Pinpoint the cell where the given text exists, returning its (X, Y) midpoint coordinate. 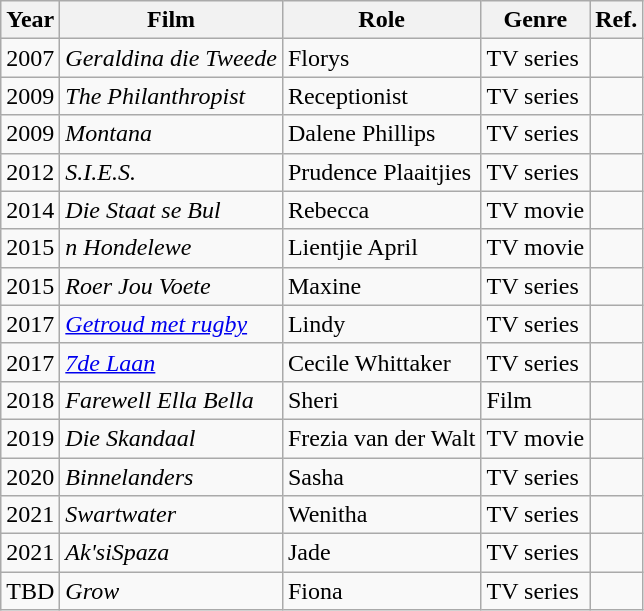
Genre (536, 20)
Rebecca (382, 210)
Grow (172, 591)
2014 (30, 210)
Montana (172, 134)
Maxine (382, 286)
Die Skandaal (172, 438)
Role (382, 20)
Cecile Whittaker (382, 362)
Binnelanders (172, 477)
S.I.E.S. (172, 172)
Roer Jou Voete (172, 286)
2018 (30, 400)
Die Staat se Bul (172, 210)
Lientjie April (382, 248)
2019 (30, 438)
Prudence Plaaitjies (382, 172)
TBD (30, 591)
Farewell Ella Bella (172, 400)
Wenitha (382, 515)
Geraldina die Tweede (172, 58)
n Hondelewe (172, 248)
Sasha (382, 477)
Frezia van der Walt (382, 438)
Sheri (382, 400)
2007 (30, 58)
2020 (30, 477)
Year (30, 20)
Dalene Phillips (382, 134)
Fiona (382, 591)
Florys (382, 58)
Lindy (382, 324)
Ref. (616, 20)
7de Laan (172, 362)
Getroud met rugby (172, 324)
Jade (382, 553)
Receptionist (382, 96)
The Philanthropist (172, 96)
Swartwater (172, 515)
Ak'siSpaza (172, 553)
2012 (30, 172)
